Provide the [X, Y] coordinate of the cell's center where the given text is located.  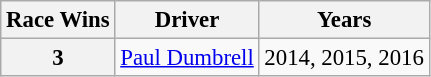
Driver [187, 20]
Paul Dumbrell [187, 58]
Race Wins [58, 20]
2014, 2015, 2016 [344, 58]
Years [344, 20]
3 [58, 58]
